Provide the (x, y) coordinate of the cell's center where the given text is located.  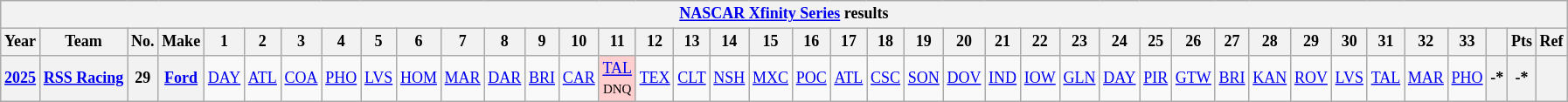
12 (655, 42)
ROV (1311, 78)
27 (1232, 42)
IND (1003, 78)
33 (1467, 42)
13 (692, 42)
Pts (1523, 42)
Make (182, 42)
CAR (579, 78)
19 (923, 42)
17 (849, 42)
8 (505, 42)
COA (301, 78)
DOV (964, 78)
7 (462, 42)
6 (420, 42)
PIR (1155, 78)
Ford (182, 78)
15 (771, 42)
22 (1040, 42)
TALDNQ (617, 78)
NSH (729, 78)
26 (1194, 42)
TAL (1385, 78)
32 (1426, 42)
No. (143, 42)
POC (811, 78)
11 (617, 42)
31 (1385, 42)
DAR (505, 78)
28 (1270, 42)
Ref (1551, 42)
2025 (21, 78)
23 (1079, 42)
Year (21, 42)
CSC (886, 78)
9 (542, 42)
2 (262, 42)
21 (1003, 42)
24 (1120, 42)
MXC (771, 78)
GTW (1194, 78)
GLN (1079, 78)
1 (224, 42)
NASCAR Xfinity Series results (784, 14)
CLT (692, 78)
20 (964, 42)
30 (1349, 42)
16 (811, 42)
3 (301, 42)
Team (83, 42)
25 (1155, 42)
10 (579, 42)
TEX (655, 78)
IOW (1040, 78)
18 (886, 42)
SON (923, 78)
4 (341, 42)
14 (729, 42)
KAN (1270, 78)
HOM (420, 78)
5 (379, 42)
RSS Racing (83, 78)
